Locate the cell with the specified text and output its (x, y) center coordinate. 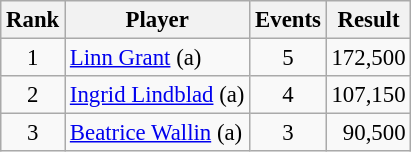
90,500 (368, 133)
1 (33, 58)
Player (158, 20)
Events (288, 20)
107,150 (368, 95)
2 (33, 95)
Linn Grant (a) (158, 58)
Ingrid Lindblad (a) (158, 95)
4 (288, 95)
172,500 (368, 58)
Result (368, 20)
Rank (33, 20)
Beatrice Wallin (a) (158, 133)
5 (288, 58)
